Identify which cell holds the provided text, then report its [X, Y] central coordinate. 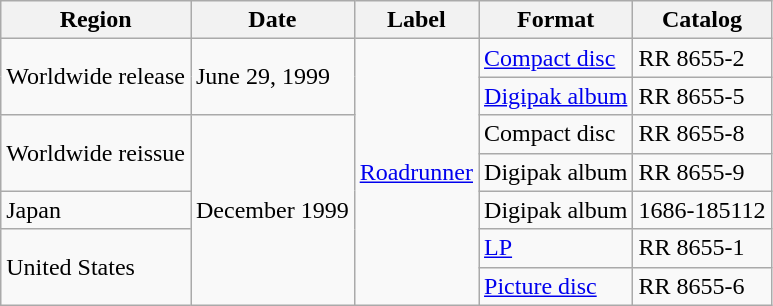
Worldwide release [96, 77]
RR 8655-9 [702, 172]
RR 8655-6 [702, 286]
1686-185112 [702, 210]
Worldwide reissue [96, 153]
Region [96, 20]
Japan [96, 210]
December 1999 [272, 210]
LP [556, 248]
RR 8655-8 [702, 134]
Roadrunner [416, 172]
RR 8655-5 [702, 96]
Date [272, 20]
June 29, 1999 [272, 77]
Format [556, 20]
RR 8655-2 [702, 58]
Picture disc [556, 286]
United States [96, 267]
Catalog [702, 20]
Label [416, 20]
RR 8655-1 [702, 248]
